Return [x, y] of the center of cell containing provided text 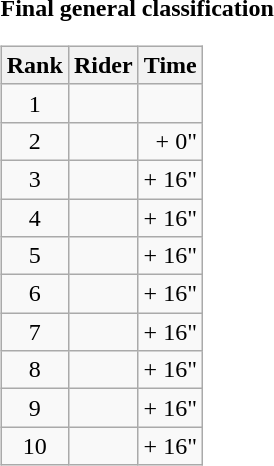
7 [34, 332]
Time [170, 65]
6 [34, 294]
1 [34, 103]
10 [34, 446]
5 [34, 256]
9 [34, 408]
3 [34, 179]
4 [34, 217]
Rank [34, 65]
8 [34, 370]
Rider [103, 65]
2 [34, 141]
+ 0" [170, 141]
